For the text-containing cell, return its midpoint in [X, Y] coordinate format. 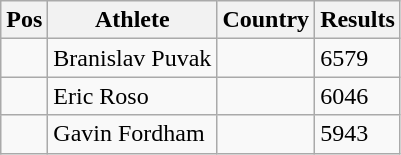
Results [358, 20]
5943 [358, 134]
Gavin Fordham [132, 134]
Country [266, 20]
6046 [358, 96]
Branislav Puvak [132, 58]
Pos [24, 20]
Eric Roso [132, 96]
Athlete [132, 20]
6579 [358, 58]
